For the text-containing cell, return its midpoint in [x, y] coordinate format. 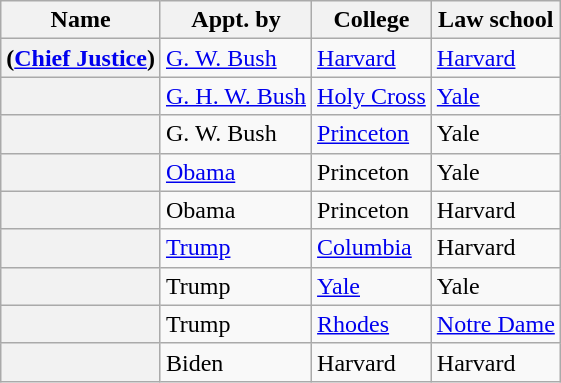
Name [81, 20]
Rhodes [372, 324]
Holy Cross [372, 96]
Law school [496, 20]
Notre Dame [496, 324]
Biden [236, 362]
College [372, 20]
Columbia [372, 248]
G. H. W. Bush [236, 96]
(Chief Justice) [81, 58]
Appt. by [236, 20]
